Locate the cell with the specified text and output its [X, Y] center coordinate. 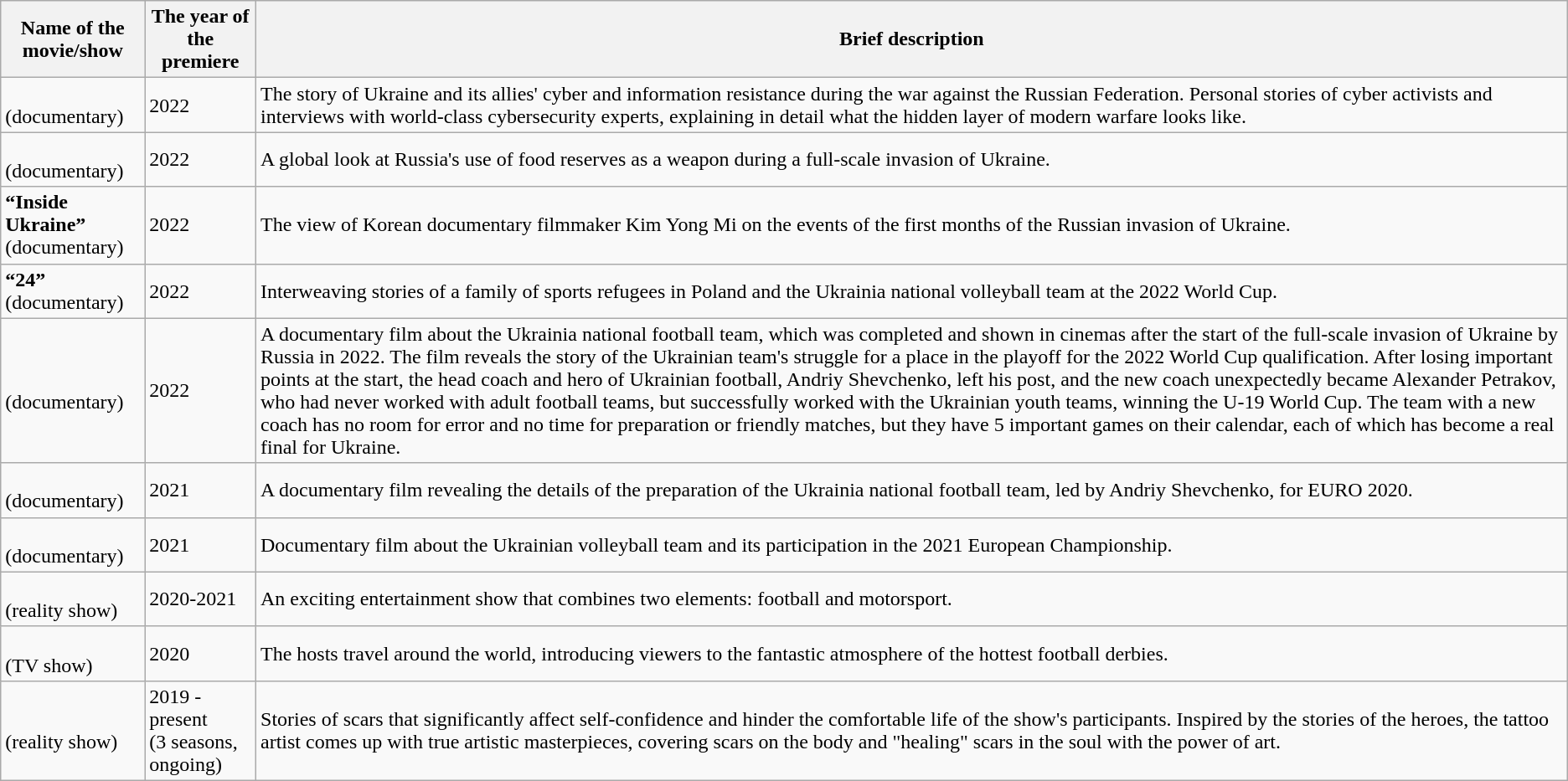
2020 [201, 653]
The view of Korean documentary filmmaker Kim Yong Mi on the events of the first months of the Russian invasion of Ukraine. [912, 225]
A global look at Russia's use of food reserves as a weapon during a full-scale invasion of Ukraine. [912, 159]
An exciting entertainment show that combines two elements: football and motorsport. [912, 599]
Brief description [912, 39]
“24”(documentary) [73, 291]
“Inside Ukraine”(documentary) [73, 225]
2019 - present(3 seasons, ongoing) [201, 730]
A documentary film revealing the details of the preparation of the Ukrainia national football team, led by Andriy Shevchenko, for EURO 2020. [912, 491]
(TV show) [73, 653]
Interweaving stories of a family of sports refugees in Poland and the Ukrainia national volleyball team at the 2022 World Cup. [912, 291]
The year of the premiere [201, 39]
The hosts travel around the world, introducing viewers to the fantastic atmosphere of the hottest football derbies. [912, 653]
Documentary film about the Ukrainian volleyball team and its participation in the 2021 European Championship. [912, 544]
2020-2021 [201, 599]
Name of the movie/show [73, 39]
